Output the [x, y] coordinate of the center of the cell containing the given text.  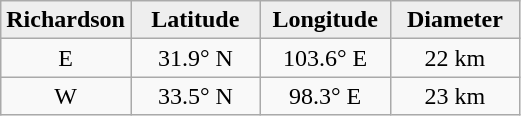
Richardson [66, 20]
Latitude [195, 20]
103.6° E [325, 58]
E [66, 58]
Longitude [325, 20]
33.5° N [195, 96]
W [66, 96]
22 km [455, 58]
Diameter [455, 20]
23 km [455, 96]
31.9° N [195, 58]
98.3° E [325, 96]
